For the text-containing cell, return its midpoint in (X, Y) coordinate format. 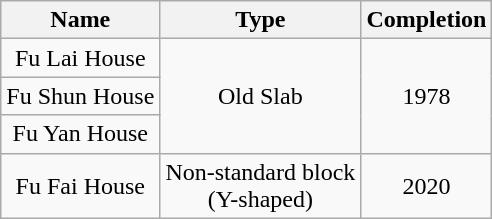
Old Slab (260, 96)
Fu Lai House (80, 58)
Fu Shun House (80, 96)
1978 (426, 96)
Fu Yan House (80, 134)
Fu Fai House (80, 186)
Non-standard block(Y-shaped) (260, 186)
2020 (426, 186)
Completion (426, 20)
Name (80, 20)
Type (260, 20)
